Provide the (x, y) coordinate of the cell's center where the given text is located.  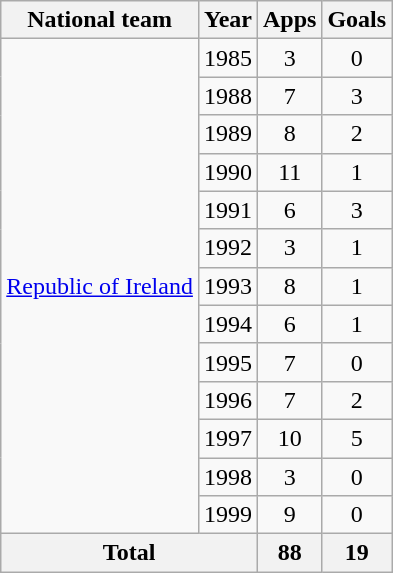
1998 (228, 477)
1990 (228, 172)
Apps (289, 20)
11 (289, 172)
Goals (357, 20)
19 (357, 553)
Year (228, 20)
Total (130, 553)
1997 (228, 438)
5 (357, 438)
88 (289, 553)
1985 (228, 58)
1994 (228, 324)
1996 (228, 400)
Republic of Ireland (100, 286)
1991 (228, 210)
1995 (228, 362)
9 (289, 515)
1988 (228, 96)
10 (289, 438)
1989 (228, 134)
1993 (228, 286)
National team (100, 20)
1999 (228, 515)
1992 (228, 248)
